Capture the cell that displays the provided text and extract its [X, Y] central coordinate. 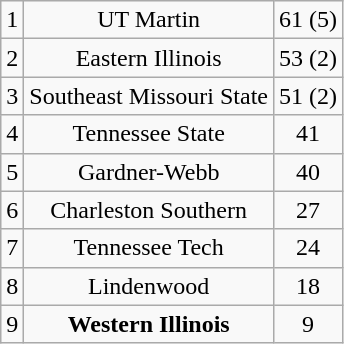
Eastern Illinois [149, 58]
27 [308, 210]
7 [12, 248]
8 [12, 286]
18 [308, 286]
Southeast Missouri State [149, 96]
UT Martin [149, 20]
3 [12, 96]
53 (2) [308, 58]
1 [12, 20]
6 [12, 210]
51 (2) [308, 96]
2 [12, 58]
Tennessee State [149, 134]
40 [308, 172]
24 [308, 248]
4 [12, 134]
Tennessee Tech [149, 248]
5 [12, 172]
Gardner-Webb [149, 172]
41 [308, 134]
Lindenwood [149, 286]
61 (5) [308, 20]
Charleston Southern [149, 210]
Western Illinois [149, 324]
